Scan for the cell matching the given text and deliver its [X, Y] coordinate at center. 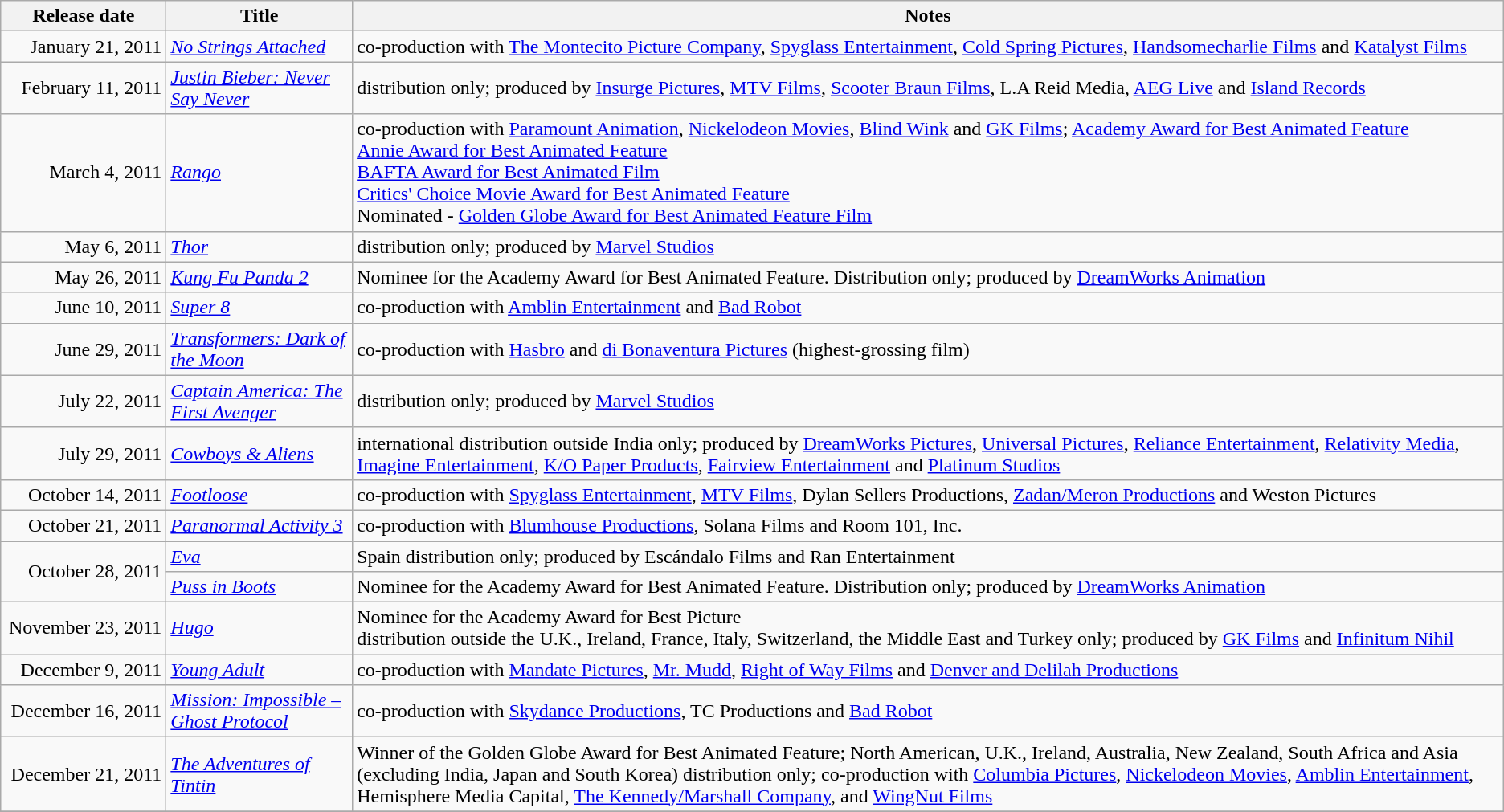
December 21, 2011 [84, 774]
co-production with Skydance Productions, TC Productions and Bad Robot [929, 712]
Super 8 [260, 308]
December 16, 2011 [84, 712]
co-production with The Montecito Picture Company, Spyglass Entertainment, Cold Spring Pictures, Handsomecharlie Films and Katalyst Films [929, 47]
Hugo [260, 628]
co-production with Spyglass Entertainment, MTV Films, Dylan Sellers Productions, Zadan/Meron Productions and Weston Pictures [929, 495]
Transformers: Dark of the Moon [260, 349]
co-production with Blumhouse Productions, Solana Films and Room 101, Inc. [929, 525]
December 9, 2011 [84, 670]
Footloose [260, 495]
Justin Bieber: Never Say Never [260, 88]
May 6, 2011 [84, 247]
February 11, 2011 [84, 88]
Young Adult [260, 670]
May 26, 2011 [84, 277]
January 21, 2011 [84, 47]
co-production with Amblin Entertainment and Bad Robot [929, 308]
October 21, 2011 [84, 525]
Paranormal Activity 3 [260, 525]
The Adventures of Tintin [260, 774]
June 10, 2011 [84, 308]
March 4, 2011 [84, 173]
Rango [260, 173]
Release date [84, 16]
November 23, 2011 [84, 628]
October 28, 2011 [84, 572]
October 14, 2011 [84, 495]
No Strings Attached [260, 47]
Thor [260, 247]
Captain America: The First Avenger [260, 402]
Title [260, 16]
Cowboys & Aliens [260, 453]
co-production with Hasbro and di Bonaventura Pictures (highest-grossing film) [929, 349]
July 29, 2011 [84, 453]
Notes [929, 16]
Eva [260, 557]
co-production with Mandate Pictures, Mr. Mudd, Right of Way Films and Denver and Delilah Productions [929, 670]
distribution only; produced by Insurge Pictures, MTV Films, Scooter Braun Films, L.A Reid Media, AEG Live and Island Records [929, 88]
Puss in Boots [260, 587]
Kung Fu Panda 2 [260, 277]
Mission: Impossible – Ghost Protocol [260, 712]
June 29, 2011 [84, 349]
Spain distribution only; produced by Escándalo Films and Ran Entertainment [929, 557]
July 22, 2011 [84, 402]
